Return (X, Y) of the center of cell containing provided text 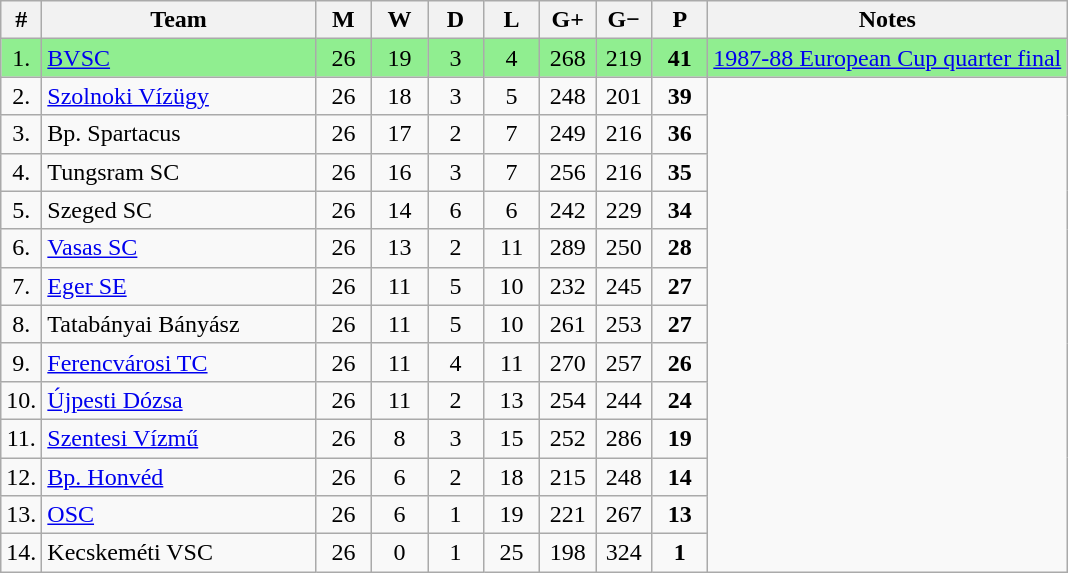
D (456, 20)
257 (624, 362)
# (22, 20)
Szolnoki Vízügy (179, 96)
16 (399, 172)
3. (22, 134)
BVSC (179, 58)
Eger SE (179, 286)
8. (22, 324)
Bp. Spartacus (179, 134)
198 (568, 553)
254 (568, 400)
1. (22, 58)
Szeged SC (179, 210)
36 (680, 134)
25 (512, 553)
324 (624, 553)
Újpesti Dózsa (179, 400)
G− (624, 20)
249 (568, 134)
5. (22, 210)
2. (22, 96)
215 (568, 477)
10. (22, 400)
270 (568, 362)
14. (22, 553)
Notes (888, 20)
242 (568, 210)
250 (624, 248)
Szentesi Vízmű (179, 438)
34 (680, 210)
261 (568, 324)
286 (624, 438)
13. (22, 515)
253 (624, 324)
0 (399, 553)
268 (568, 58)
9. (22, 362)
OSC (179, 515)
P (680, 20)
256 (568, 172)
7. (22, 286)
41 (680, 58)
11. (22, 438)
244 (624, 400)
Tatabányai Bányász (179, 324)
229 (624, 210)
8 (399, 438)
201 (624, 96)
W (399, 20)
6. (22, 248)
12. (22, 477)
267 (624, 515)
1987-88 European Cup quarter final (888, 58)
221 (568, 515)
24 (680, 400)
4. (22, 172)
Tungsram SC (179, 172)
L (512, 20)
35 (680, 172)
289 (568, 248)
Kecskeméti VSC (179, 553)
Ferencvárosi TC (179, 362)
28 (680, 248)
219 (624, 58)
Team (179, 20)
Vasas SC (179, 248)
252 (568, 438)
39 (680, 96)
Bp. Honvéd (179, 477)
245 (624, 286)
G+ (568, 20)
232 (568, 286)
17 (399, 134)
15 (512, 438)
M (343, 20)
